Output the [X, Y] coordinate of the center of the cell containing the given text.  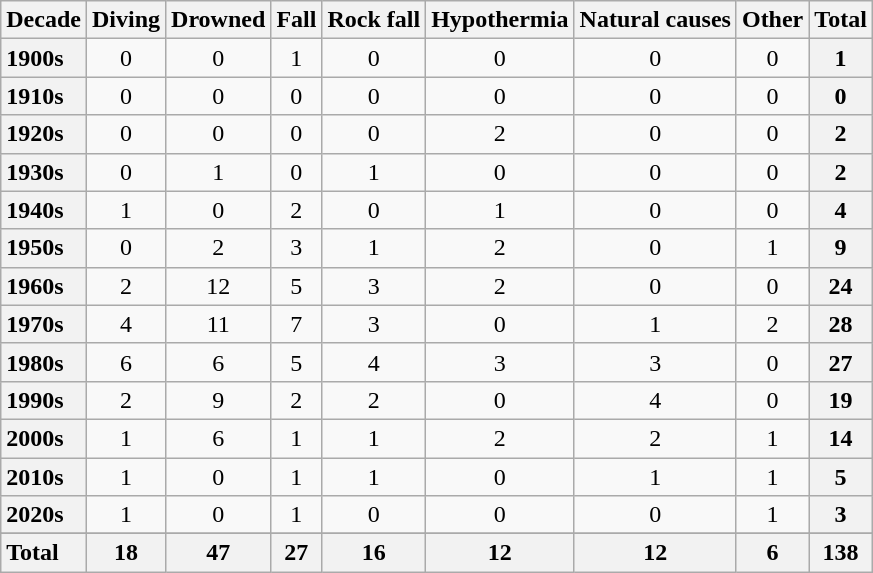
1940s [44, 210]
Diving [126, 20]
138 [841, 553]
7 [296, 324]
18 [126, 553]
2000s [44, 438]
47 [218, 553]
1950s [44, 248]
1920s [44, 134]
2020s [44, 515]
1980s [44, 362]
24 [841, 286]
Natural causes [655, 20]
Other [772, 20]
14 [841, 438]
1910s [44, 96]
1900s [44, 58]
Drowned [218, 20]
19 [841, 400]
1990s [44, 400]
Hypothermia [500, 20]
28 [841, 324]
Decade [44, 20]
11 [218, 324]
Fall [296, 20]
1960s [44, 286]
16 [374, 553]
1930s [44, 172]
2010s [44, 477]
Rock fall [374, 20]
1970s [44, 324]
